Search for the cell housing the specified text and yield its [x, y] center coordinate. 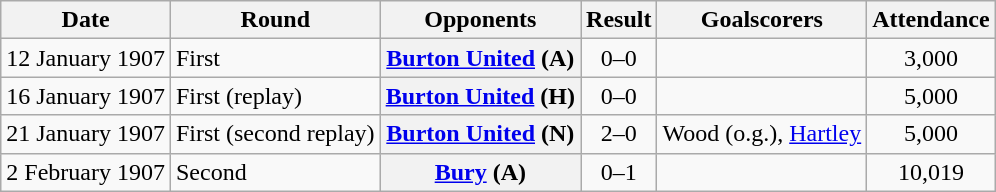
Burton United (N) [480, 134]
10,019 [931, 172]
Second [275, 172]
First (second replay) [275, 134]
0–1 [619, 172]
Burton United (H) [480, 96]
Goalscorers [762, 20]
Date [86, 20]
Wood (o.g.), Hartley [762, 134]
12 January 1907 [86, 58]
2–0 [619, 134]
Burton United (A) [480, 58]
Opponents [480, 20]
Result [619, 20]
21 January 1907 [86, 134]
2 February 1907 [86, 172]
First [275, 58]
Attendance [931, 20]
Round [275, 20]
3,000 [931, 58]
Bury (A) [480, 172]
16 January 1907 [86, 96]
First (replay) [275, 96]
